Return the (x, y) coordinate for the center point of the cell that contains the specified text.  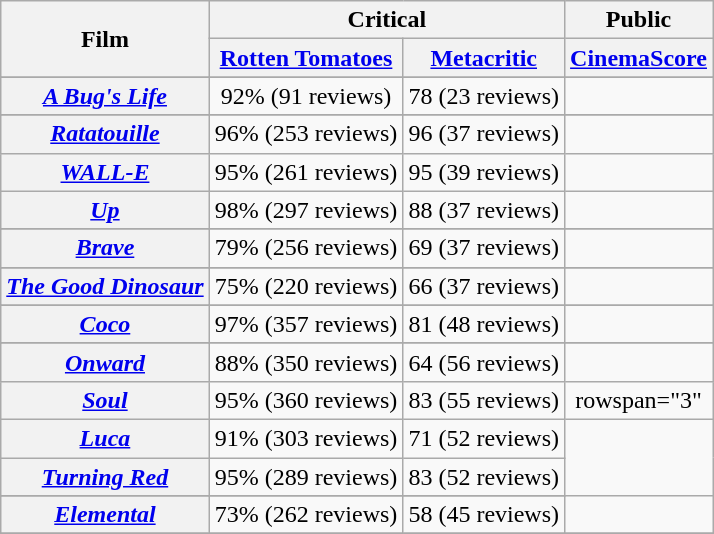
Coco (105, 324)
66 (37 reviews) (484, 286)
Elemental (105, 515)
Soul (105, 400)
73% (262 reviews) (306, 515)
75% (220 reviews) (306, 286)
79% (256 reviews) (306, 248)
88% (350 reviews) (306, 362)
83 (52 reviews) (484, 477)
96% (253 reviews) (306, 134)
95 (39 reviews) (484, 172)
58 (45 reviews) (484, 515)
Metacritic (484, 58)
98% (297 reviews) (306, 210)
WALL-E (105, 172)
96 (37 reviews) (484, 134)
71 (52 reviews) (484, 438)
81 (48 reviews) (484, 324)
97% (357 reviews) (306, 324)
88 (37 reviews) (484, 210)
A Bug's Life (105, 96)
95% (360 reviews) (306, 400)
Up (105, 210)
78 (23 reviews) (484, 96)
Brave (105, 248)
Critical (386, 20)
Luca (105, 438)
Turning Red (105, 477)
Onward (105, 362)
rowspan="3" (639, 400)
64 (56 reviews) (484, 362)
Public (639, 20)
92% (91 reviews) (306, 96)
Rotten Tomatoes (306, 58)
Ratatouille (105, 134)
The Good Dinosaur (105, 286)
83 (55 reviews) (484, 400)
95% (289 reviews) (306, 477)
69 (37 reviews) (484, 248)
91% (303 reviews) (306, 438)
95% (261 reviews) (306, 172)
Film (105, 39)
CinemaScore (639, 58)
